From the cell containing the given text, extract its center point as [x, y] coordinate. 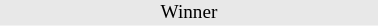
Winner [189, 13]
